Output the (X, Y) coordinate of the center of the cell containing the given text.  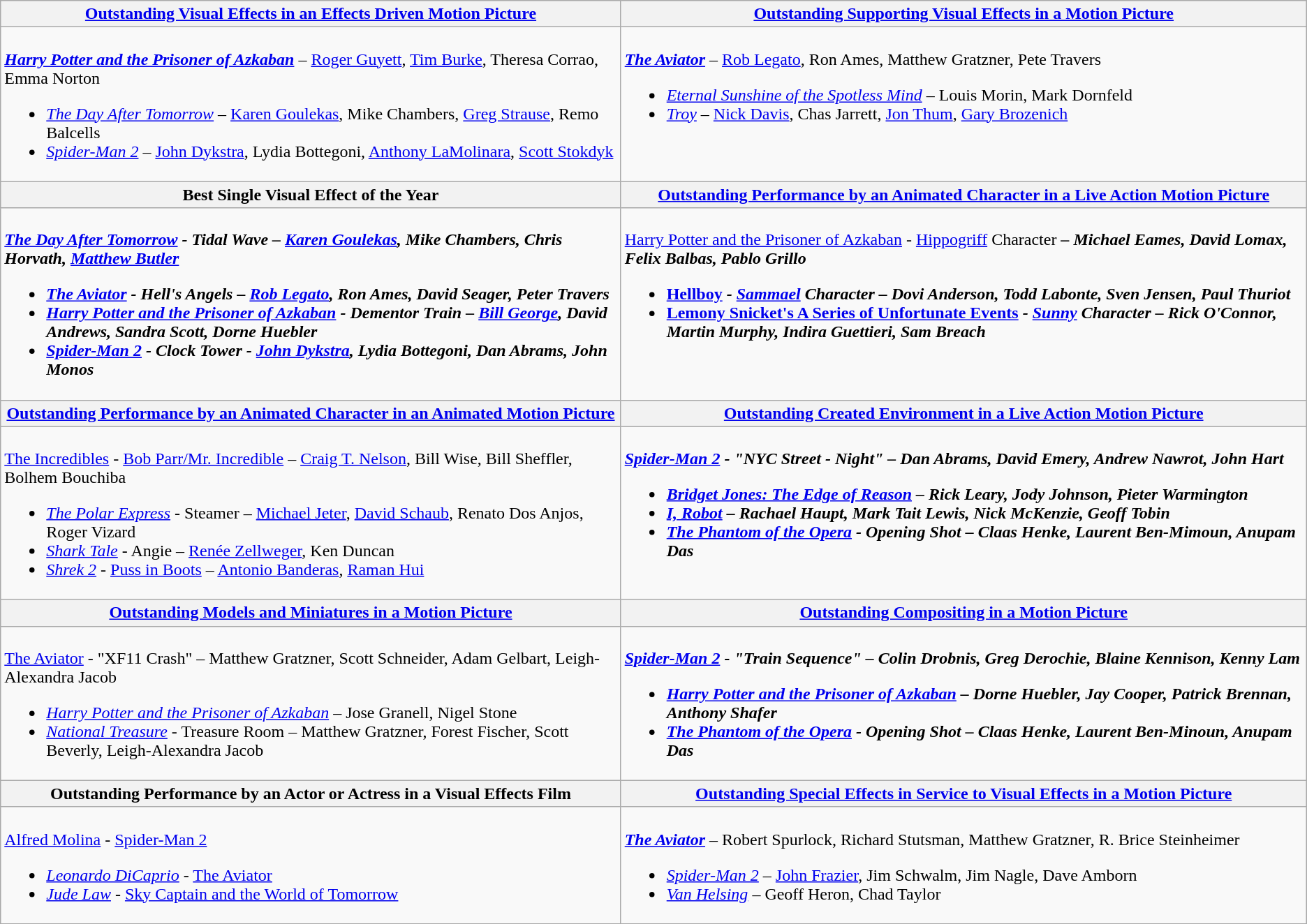
Outstanding Special Effects in Service to Visual Effects in a Motion Picture (963, 793)
Alfred Molina - Spider-Man 2Leonardo DiCaprio - The AviatorJude Law - Sky Captain and the World of Tomorrow (311, 865)
Outstanding Visual Effects in an Effects Driven Motion Picture (311, 14)
Outstanding Performance by an Animated Character in an Animated Motion Picture (311, 413)
Best Single Visual Effect of the Year (311, 195)
Outstanding Performance by an Animated Character in a Live Action Motion Picture (963, 195)
Outstanding Supporting Visual Effects in a Motion Picture (963, 14)
Outstanding Created Environment in a Live Action Motion Picture (963, 413)
Outstanding Models and Miniatures in a Motion Picture (311, 613)
Outstanding Compositing in a Motion Picture (963, 613)
Outstanding Performance by an Actor or Actress in a Visual Effects Film (311, 793)
